For the text-containing cell, return its midpoint in [X, Y] coordinate format. 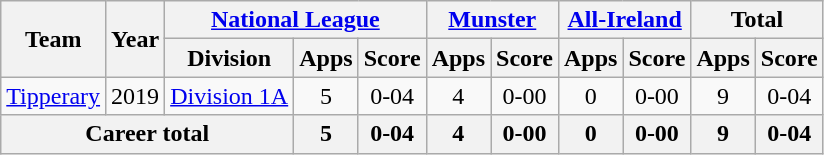
Year [136, 39]
Total [757, 20]
Tipperary [54, 96]
Munster [492, 20]
Team [54, 39]
Career total [148, 134]
2019 [136, 96]
Division 1A [230, 96]
All-Ireland [624, 20]
Division [230, 58]
National League [296, 20]
